Provide the (x, y) coordinate of the cell's center where the given text is located.  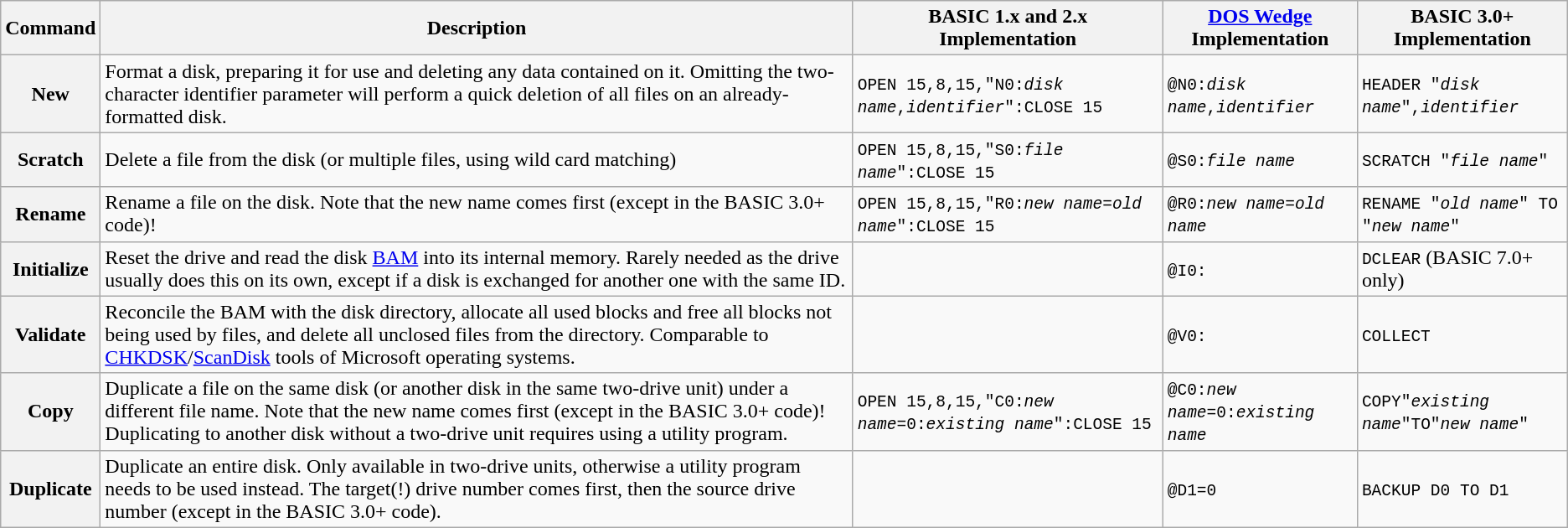
@C0:new name=0:existing name (1260, 412)
@R0:new name=old name (1260, 215)
SCRATCH "file name" (1462, 159)
Initialize (50, 268)
COPY"existing name"TO"new name" (1462, 412)
New (50, 94)
Validate (50, 334)
BASIC 1.x and 2.x Implementation (1008, 28)
@V0: (1260, 334)
@S0:file name (1260, 159)
@D1=0 (1260, 489)
OPEN 15,8,15,"S0:file name":CLOSE 15 (1008, 159)
Delete a file from the disk (or multiple files, using wild card matching) (477, 159)
@N0:disk name,identifier (1260, 94)
OPEN 15,8,15,"N0:disk name,identifier":CLOSE 15 (1008, 94)
OPEN 15,8,15,"C0:new name=0:existing name":CLOSE 15 (1008, 412)
Command (50, 28)
@I0: (1260, 268)
Duplicate (50, 489)
DOS Wedge Implementation (1260, 28)
Scratch (50, 159)
Description (477, 28)
BASIC 3.0+ Implementation (1462, 28)
Rename a file on the disk. Note that the new name comes first (except in the BASIC 3.0+ code)! (477, 215)
DCLEAR (BASIC 7.0+ only) (1462, 268)
BACKUP D0 TO D1 (1462, 489)
HEADER "disk name",identifier (1462, 94)
COLLECT (1462, 334)
Copy (50, 412)
Rename (50, 215)
OPEN 15,8,15,"R0:new name=old name":CLOSE 15 (1008, 215)
RENAME "old name" TO "new name" (1462, 215)
